Detect which cell encompasses the target text, then output its [x, y] center coordinate. 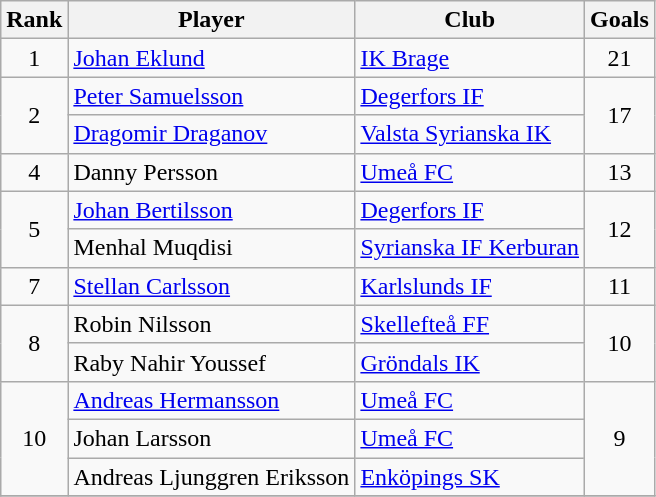
Johan Bertilsson [212, 210]
21 [620, 58]
Valsta Syrianska IK [470, 134]
Andreas Hermansson [212, 400]
Syrianska IF Kerburan [470, 248]
11 [620, 286]
9 [620, 438]
2 [34, 115]
Player [212, 20]
Menhal Muqdisi [212, 248]
Raby Nahir Youssef [212, 362]
Andreas Ljunggren Eriksson [212, 477]
Johan Eklund [212, 58]
Robin Nilsson [212, 324]
Johan Larsson [212, 438]
Rank [34, 20]
12 [620, 229]
Gröndals IK [470, 362]
4 [34, 172]
Stellan Carlsson [212, 286]
Karlslunds IF [470, 286]
Club [470, 20]
Skellefteå FF [470, 324]
Dragomir Draganov [212, 134]
1 [34, 58]
8 [34, 343]
17 [620, 115]
13 [620, 172]
IK Brage [470, 58]
Danny Persson [212, 172]
Enköpings SK [470, 477]
7 [34, 286]
Goals [620, 20]
Peter Samuelsson [212, 96]
5 [34, 229]
